Extract the (x, y) coordinate from the center of the cell holding the provided text.  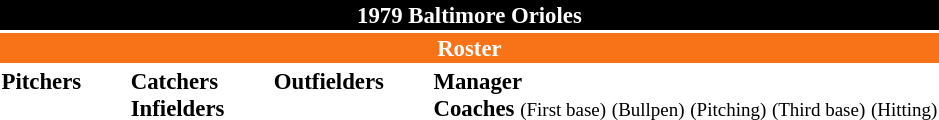
1979 Baltimore Orioles (470, 15)
Roster (470, 48)
